Scan for the cell matching the given text and deliver its [x, y] coordinate at center. 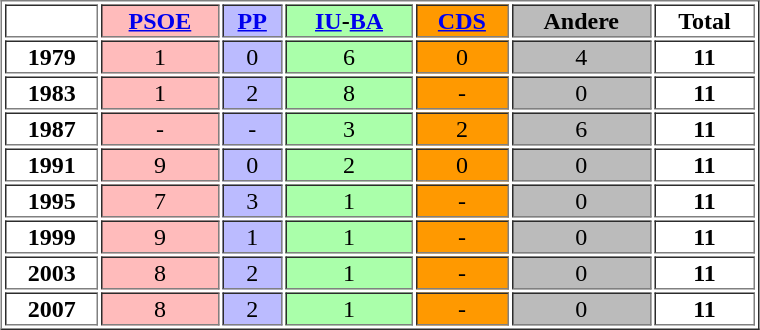
2003 [52, 272]
1987 [52, 128]
4 [581, 56]
1995 [52, 200]
IU-BA [350, 20]
1979 [52, 56]
Total [704, 20]
PP [252, 20]
1999 [52, 236]
Andere [581, 20]
2007 [52, 308]
1991 [52, 164]
PSOE [160, 20]
CDS [462, 20]
7 [160, 200]
1983 [52, 92]
